Extract the [X, Y] coordinate from the center of the cell holding the provided text.  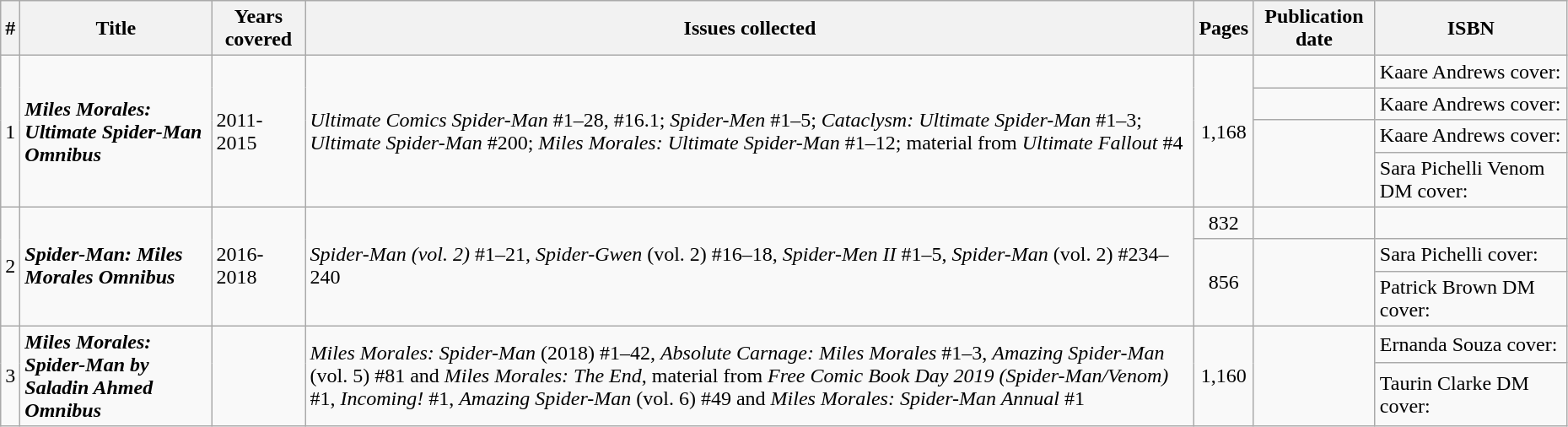
Spider-Man: Miles Morales Omnibus [116, 267]
832 [1224, 223]
Patrick Brown DM cover: [1471, 299]
Title [116, 29]
Miles Morales: Ultimate Spider-Man Omnibus [116, 132]
ISBN [1471, 29]
Sara Pichelli Venom DM cover: [1471, 179]
2 [10, 267]
Sara Pichelli cover: [1471, 255]
Ernanda Souza cover: [1471, 344]
2011-2015 [258, 132]
Publication date [1314, 29]
1 [10, 132]
Miles Morales: Spider-Man by Saladin Ahmed Omnibus [116, 376]
2016-2018 [258, 267]
856 [1224, 282]
# [10, 29]
Years covered [258, 29]
3 [10, 376]
Issues collected [750, 29]
1,168 [1224, 132]
Spider-Man (vol. 2) #1–21, Spider-Gwen (vol. 2) #16–18, Spider-Men II #1–5, Spider-Man (vol. 2) #234–240 [750, 267]
Taurin Clarke DM cover: [1471, 395]
Pages [1224, 29]
1,160 [1224, 376]
